Find where the given text appears and provide that cell's center as [x, y] coordinate. 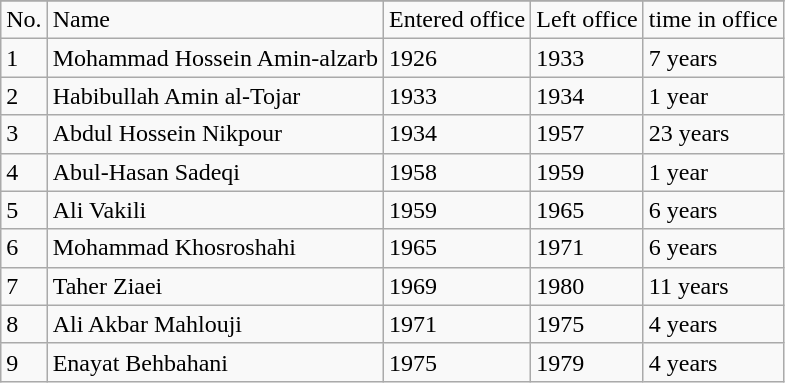
Left office [588, 20]
1926 [456, 58]
Enayat Behbahani [215, 362]
8 [24, 324]
Name [215, 20]
23 years [713, 134]
time in office [713, 20]
5 [24, 210]
7 years [713, 58]
1 [24, 58]
7 [24, 286]
4 [24, 172]
Abdul Hossein Nikpour [215, 134]
Mohammad Hossein Amin-alzarb [215, 58]
Ali Vakili [215, 210]
1958 [456, 172]
Abul-Hasan Sadeqi [215, 172]
6 [24, 248]
Mohammad Khosroshahi [215, 248]
Taher Ziaei [215, 286]
1980 [588, 286]
1957 [588, 134]
No. [24, 20]
3 [24, 134]
Ali Akbar Mahlouji [215, 324]
1979 [588, 362]
Entered office [456, 20]
11 years [713, 286]
1969 [456, 286]
Habibullah Amin al-Tojar [215, 96]
2 [24, 96]
9 [24, 362]
